Identify which cell holds the provided text, then report its (X, Y) central coordinate. 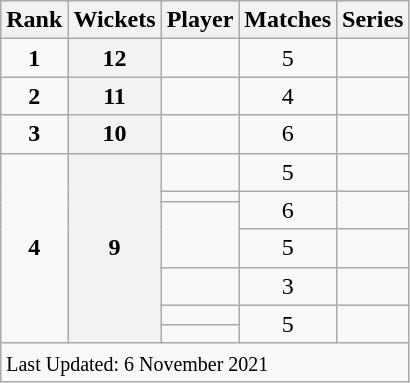
10 (114, 134)
9 (114, 248)
12 (114, 58)
11 (114, 96)
Matches (288, 20)
Wickets (114, 20)
2 (34, 96)
Player (200, 20)
1 (34, 58)
Last Updated: 6 November 2021 (205, 362)
Rank (34, 20)
Series (373, 20)
